Return (x, y) of the center of cell containing provided text 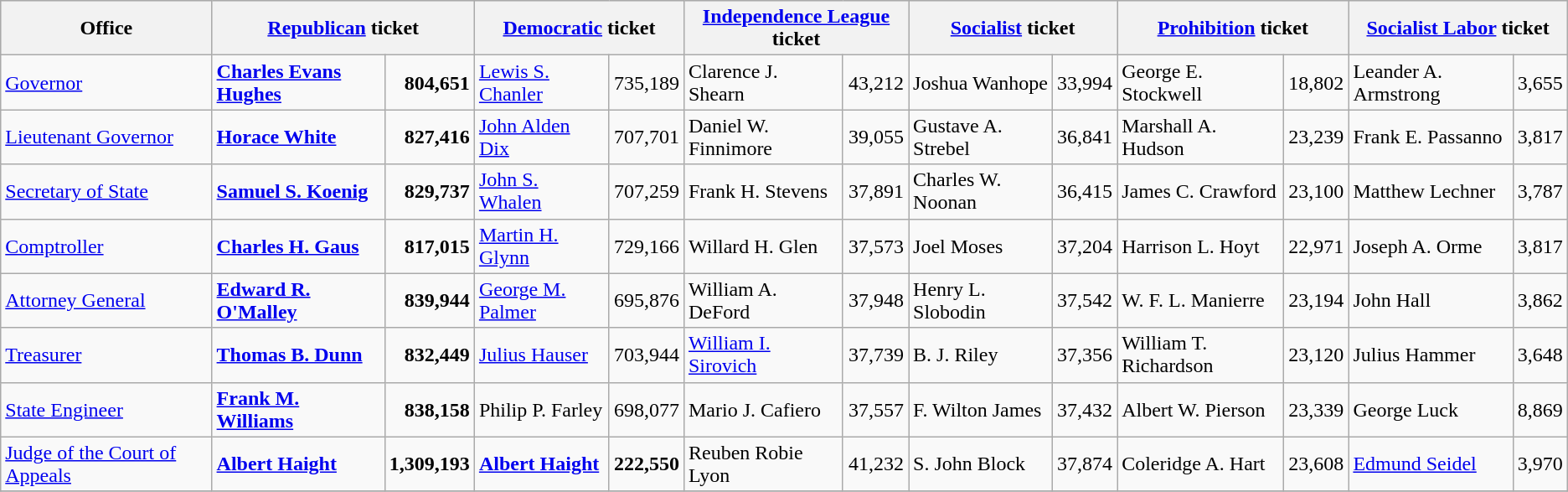
23,194 (1317, 300)
23,608 (1317, 464)
Coleridge A. Hart (1201, 464)
Samuel S. Koenig (298, 191)
State Engineer (106, 409)
37,891 (876, 191)
838,158 (429, 409)
John Alden Dix (541, 137)
Matthew Lechner (1431, 191)
703,944 (647, 355)
Albert W. Pierson (1201, 409)
735,189 (647, 82)
Judge of the Court of Appeals (106, 464)
23,100 (1317, 191)
37,432 (1086, 409)
37,204 (1086, 246)
Governor (106, 82)
Joseph A. Orme (1431, 246)
804,651 (429, 82)
Socialist Labor ticket (1457, 28)
Harrison L. Hoyt (1201, 246)
Joel Moses (981, 246)
3,970 (1540, 464)
37,739 (876, 355)
3,655 (1540, 82)
37,948 (876, 300)
39,055 (876, 137)
22,971 (1317, 246)
Edward R. O'Malley (298, 300)
18,802 (1317, 82)
Julius Hammer (1431, 355)
George E. Stockwell (1201, 82)
W. F. L. Manierre (1201, 300)
Lewis S. Chanler (541, 82)
23,339 (1317, 409)
839,944 (429, 300)
Daniel W. Finnimore (762, 137)
Julius Hauser (541, 355)
Henry L. Slobodin (981, 300)
23,120 (1317, 355)
37,542 (1086, 300)
B. J. Riley (981, 355)
Attorney General (106, 300)
Edmund Seidel (1431, 464)
829,737 (429, 191)
Thomas B. Dunn (298, 355)
William I. Sirovich (762, 355)
Charles H. Gaus (298, 246)
Republican ticket (343, 28)
Gustave A. Strebel (981, 137)
Joshua Wanhope (981, 82)
Reuben Robie Lyon (762, 464)
Treasurer (106, 355)
707,259 (647, 191)
James C. Crawford (1201, 191)
George M. Palmer (541, 300)
37,557 (876, 409)
Prohibition ticket (1233, 28)
1,309,193 (429, 464)
Secretary of State (106, 191)
Democratic ticket (579, 28)
William T. Richardson (1201, 355)
8,869 (1540, 409)
695,876 (647, 300)
F. Wilton James (981, 409)
698,077 (647, 409)
Frank M. Williams (298, 409)
Frank E. Passanno (1431, 137)
23,239 (1317, 137)
Office (106, 28)
Marshall A. Hudson (1201, 137)
Charles Evans Hughes (298, 82)
Lieutenant Governor (106, 137)
37,573 (876, 246)
George Luck (1431, 409)
827,416 (429, 137)
Charles W. Noonan (981, 191)
832,449 (429, 355)
Willard H. Glen (762, 246)
3,787 (1540, 191)
817,015 (429, 246)
Frank H. Stevens (762, 191)
33,994 (1086, 82)
3,648 (1540, 355)
Leander A. Armstrong (1431, 82)
Comptroller (106, 246)
John Hall (1431, 300)
Martin H. Glynn (541, 246)
43,212 (876, 82)
Horace White (298, 137)
37,356 (1086, 355)
S. John Block (981, 464)
36,415 (1086, 191)
222,550 (647, 464)
Socialist ticket (1014, 28)
41,232 (876, 464)
707,701 (647, 137)
William A. DeFord (762, 300)
John S. Whalen (541, 191)
Clarence J. Shearn (762, 82)
37,874 (1086, 464)
729,166 (647, 246)
Mario J. Cafiero (762, 409)
3,862 (1540, 300)
Independence League ticket (796, 28)
36,841 (1086, 137)
Philip P. Farley (541, 409)
